Find where the given text appears and provide that cell's center as [x, y] coordinate. 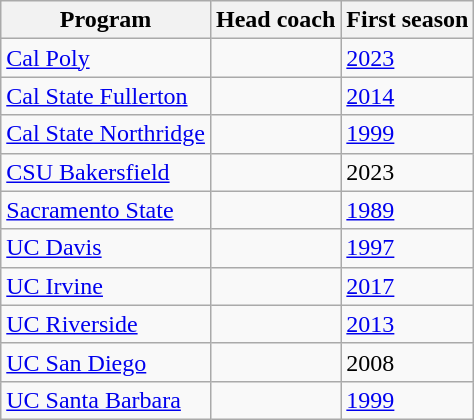
UC San Diego [106, 362]
Cal State Fullerton [106, 96]
UC Davis [106, 248]
Sacramento State [106, 210]
UC Riverside [106, 324]
Cal Poly [106, 58]
2008 [408, 362]
2014 [408, 96]
CSU Bakersfield [106, 172]
UC Irvine [106, 286]
2017 [408, 286]
1997 [408, 248]
First season [408, 20]
Head coach [275, 20]
UC Santa Barbara [106, 400]
1989 [408, 210]
Cal State Northridge [106, 134]
Program [106, 20]
2013 [408, 324]
